Determine the [X, Y] coordinate at the center of the cell enclosing the given text.  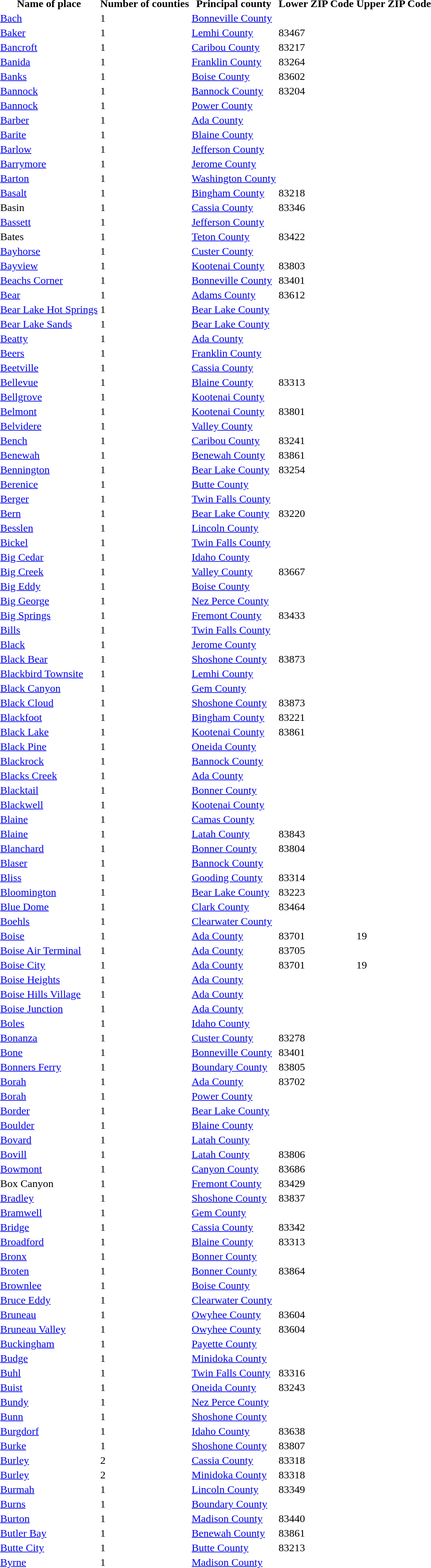
83254 [316, 470]
83702 [316, 1082]
83440 [316, 1519]
83241 [316, 441]
Madison County [234, 1519]
83218 [316, 193]
Washington County [234, 178]
Camas County [234, 819]
83217 [316, 47]
83278 [316, 1038]
83433 [316, 615]
83803 [316, 266]
83220 [316, 513]
83467 [316, 33]
83837 [316, 1198]
83422 [316, 237]
83612 [316, 295]
83801 [316, 411]
83667 [316, 572]
83602 [316, 76]
83804 [316, 848]
83638 [316, 1431]
Payette County [234, 1344]
83349 [316, 1489]
83243 [316, 1387]
Canyon County [234, 1169]
83843 [316, 834]
83213 [316, 1548]
83204 [316, 91]
83221 [316, 717]
83316 [316, 1373]
83686 [316, 1169]
83346 [316, 207]
Adams County [234, 295]
83805 [316, 1067]
83314 [316, 878]
83864 [316, 1271]
83223 [316, 892]
83464 [316, 907]
83705 [316, 950]
83429 [316, 1184]
Clark County [234, 907]
83806 [316, 1154]
83342 [316, 1227]
83807 [316, 1446]
83264 [316, 62]
Teton County [234, 237]
Gooding County [234, 878]
